Detect which cell encompasses the target text, then output its (X, Y) center coordinate. 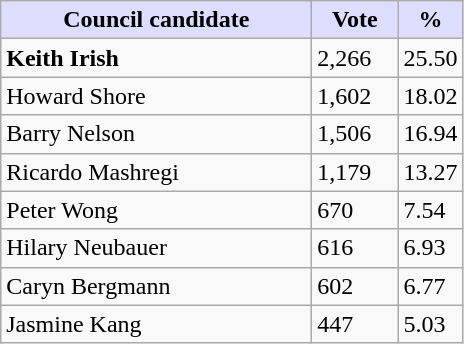
Howard Shore (156, 96)
Hilary Neubauer (156, 248)
25.50 (430, 58)
Peter Wong (156, 210)
616 (355, 248)
Vote (355, 20)
5.03 (430, 324)
Council candidate (156, 20)
18.02 (430, 96)
670 (355, 210)
Ricardo Mashregi (156, 172)
6.93 (430, 248)
1,602 (355, 96)
1,506 (355, 134)
2,266 (355, 58)
% (430, 20)
1,179 (355, 172)
16.94 (430, 134)
13.27 (430, 172)
Caryn Bergmann (156, 286)
Keith Irish (156, 58)
Barry Nelson (156, 134)
6.77 (430, 286)
447 (355, 324)
602 (355, 286)
Jasmine Kang (156, 324)
7.54 (430, 210)
